Return (x, y) of the center of cell containing provided text 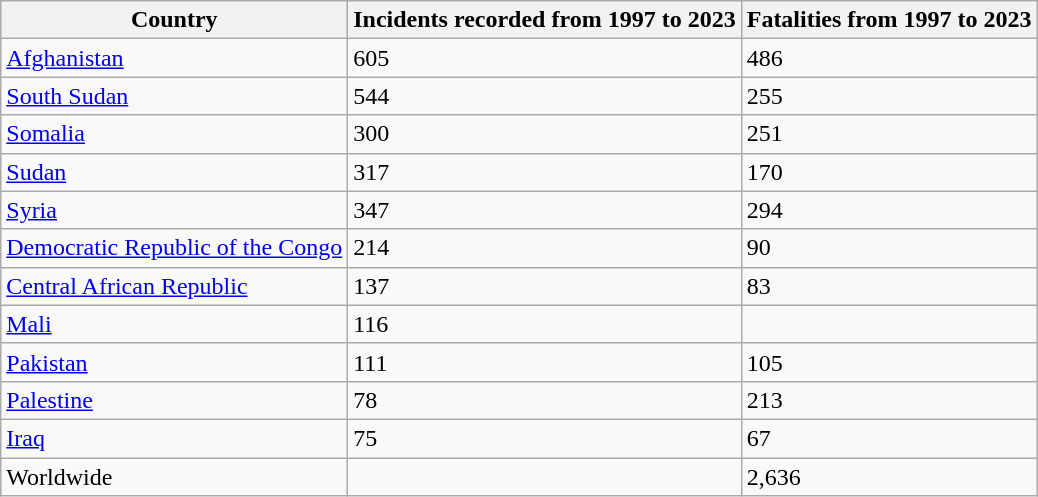
Country (174, 20)
Fatalities from 1997 to 2023 (889, 20)
214 (544, 248)
Syria (174, 210)
Iraq (174, 438)
2,636 (889, 477)
251 (889, 134)
544 (544, 96)
Worldwide (174, 477)
Sudan (174, 172)
486 (889, 58)
347 (544, 210)
116 (544, 324)
South Sudan (174, 96)
Afghanistan (174, 58)
137 (544, 286)
170 (889, 172)
255 (889, 96)
294 (889, 210)
317 (544, 172)
105 (889, 362)
Palestine (174, 400)
78 (544, 400)
Incidents recorded from 1997 to 2023 (544, 20)
90 (889, 248)
Central African Republic (174, 286)
67 (889, 438)
Somalia (174, 134)
83 (889, 286)
75 (544, 438)
605 (544, 58)
300 (544, 134)
213 (889, 400)
Democratic Republic of the Congo (174, 248)
Mali (174, 324)
Pakistan (174, 362)
111 (544, 362)
